Pinpoint the cell where the given text exists, returning its [x, y] midpoint coordinate. 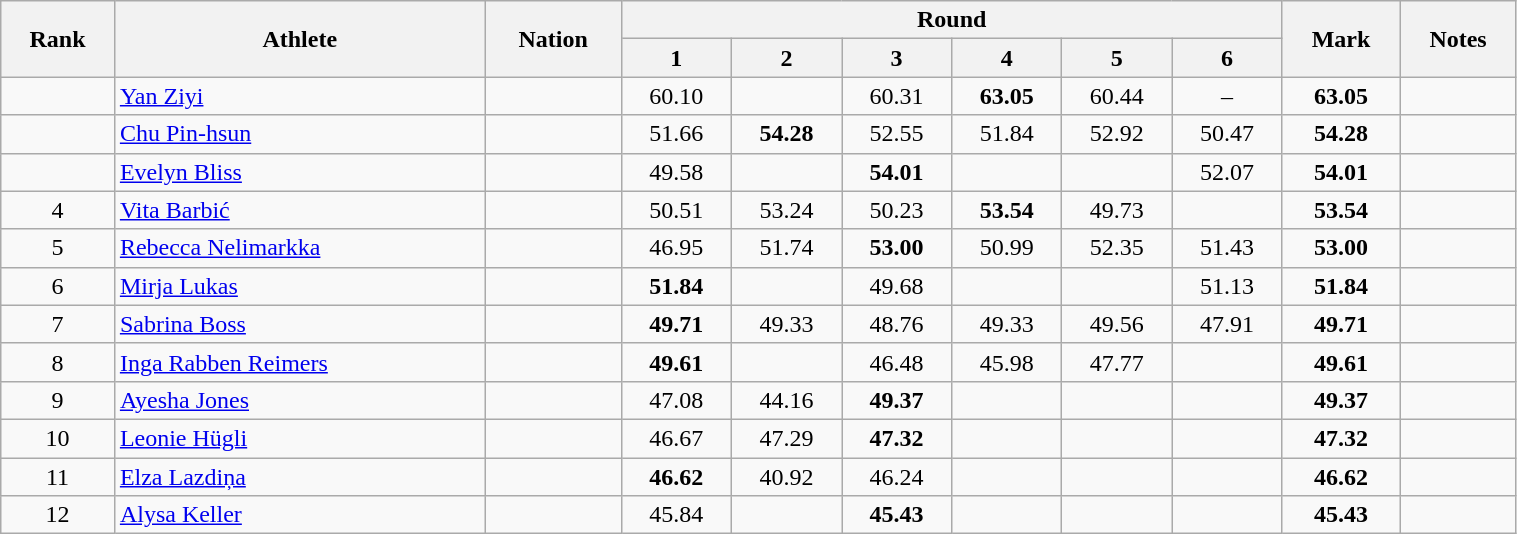
12 [58, 515]
51.66 [676, 134]
Alysa Keller [300, 515]
60.10 [676, 96]
52.55 [897, 134]
51.74 [786, 248]
50.47 [1227, 134]
7 [58, 324]
Evelyn Bliss [300, 172]
10 [58, 438]
Chu Pin-hsun [300, 134]
47.91 [1227, 324]
2 [786, 58]
51.13 [1227, 286]
46.24 [897, 477]
46.67 [676, 438]
Mirja Lukas [300, 286]
9 [58, 400]
Vita Barbić [300, 210]
45.84 [676, 515]
51.43 [1227, 248]
– [1227, 96]
Sabrina Boss [300, 324]
3 [897, 58]
52.07 [1227, 172]
40.92 [786, 477]
47.77 [1117, 362]
45.98 [1007, 362]
Mark [1341, 39]
Notes [1458, 39]
11 [58, 477]
49.58 [676, 172]
Elza Lazdiņa [300, 477]
Rebecca Nelimarkka [300, 248]
8 [58, 362]
52.92 [1117, 134]
Rank [58, 39]
1 [676, 58]
47.29 [786, 438]
46.48 [897, 362]
Yan Ziyi [300, 96]
46.95 [676, 248]
44.16 [786, 400]
Leonie Hügli [300, 438]
48.76 [897, 324]
50.51 [676, 210]
53.24 [786, 210]
50.99 [1007, 248]
Round [952, 20]
50.23 [897, 210]
49.56 [1117, 324]
49.68 [897, 286]
Athlete [300, 39]
Nation [553, 39]
Inga Rabben Reimers [300, 362]
60.31 [897, 96]
Ayesha Jones [300, 400]
52.35 [1117, 248]
49.73 [1117, 210]
47.08 [676, 400]
60.44 [1117, 96]
